Identify which cell holds the provided text, then report its (X, Y) central coordinate. 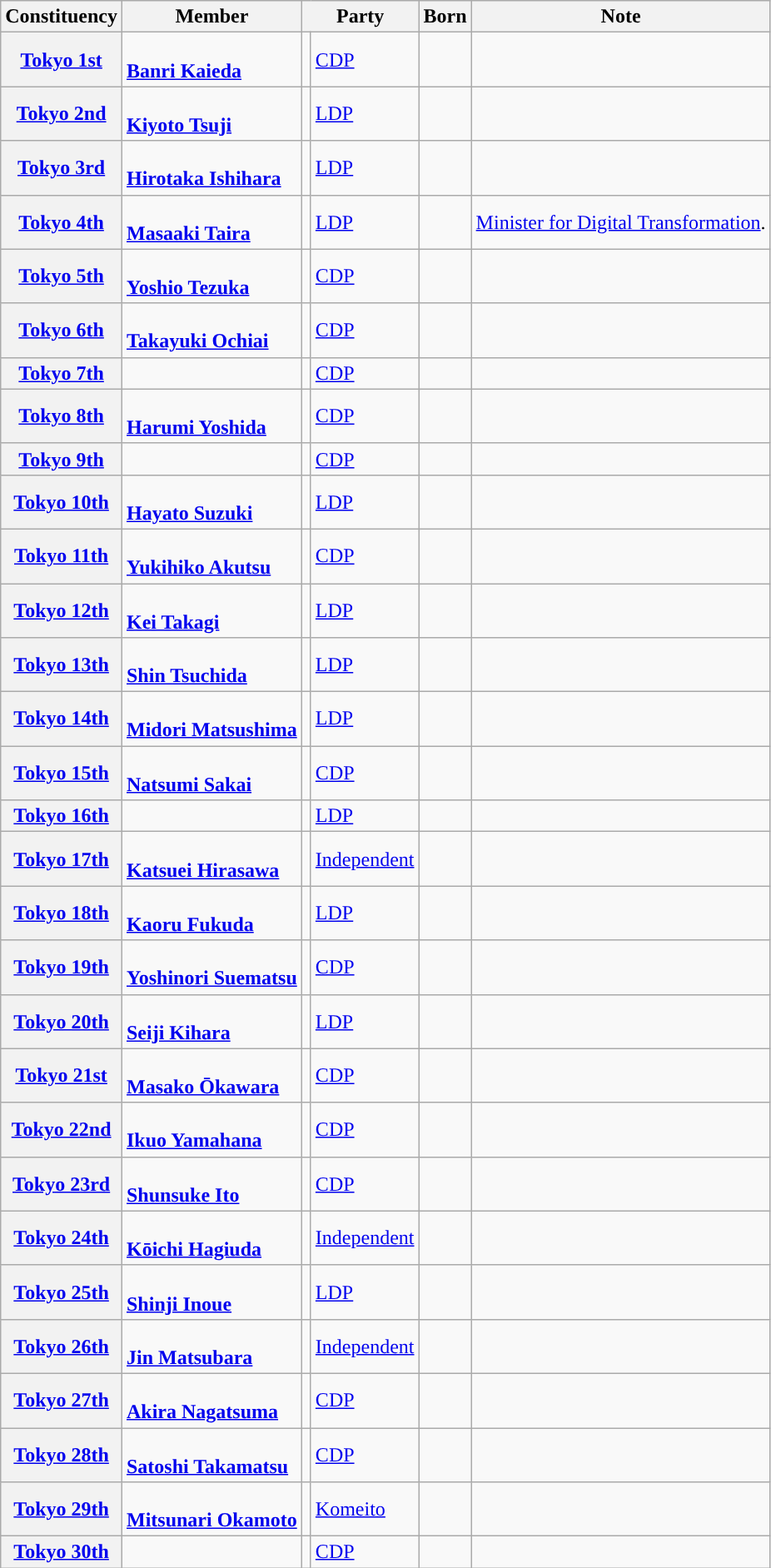
Tokyo 10th (62, 501)
Tokyo 5th (62, 276)
Tokyo 18th (62, 913)
Yoshinori Suematsu (211, 968)
Hayato Suzuki (211, 501)
Note (621, 17)
Tokyo 22nd (62, 1129)
Tokyo 11th (62, 556)
Shin Tsuchida (211, 665)
Tokyo 12th (62, 610)
Shinji Inoue (211, 1292)
Tokyo 1st (62, 60)
Tokyo 4th (62, 222)
Seiji Kihara (211, 1021)
Kaoru Fukuda (211, 913)
Kei Takagi (211, 610)
Harumi Yoshida (211, 416)
Tokyo 6th (62, 330)
Tokyo 9th (62, 459)
Tokyo 21st (62, 1076)
Tokyo 8th (62, 416)
Tokyo 30th (62, 1552)
Banri Kaieda (211, 60)
Tokyo 29th (62, 1509)
Tokyo 16th (62, 816)
Tokyo 27th (62, 1401)
Hirotaka Ishihara (211, 168)
Yukihiko Akutsu (211, 556)
Tokyo 28th (62, 1454)
Natsumi Sakai (211, 773)
Member (211, 17)
Katsuei Hirasawa (211, 859)
Tokyo 13th (62, 665)
Jin Matsubara (211, 1346)
Tokyo 17th (62, 859)
Masaaki Taira (211, 222)
Kōichi Hagiuda (211, 1237)
Tokyo 23rd (62, 1184)
Yoshio Tezuka (211, 276)
Komeito (365, 1509)
Masako Ōkawara (211, 1076)
Shunsuke Ito (211, 1184)
Mitsunari Okamoto (211, 1509)
Tokyo 2nd (62, 113)
Tokyo 3rd (62, 168)
Tokyo 25th (62, 1292)
Tokyo 14th (62, 719)
Tokyo 15th (62, 773)
Ikuo Yamahana (211, 1129)
Minister for Digital Transformation. (621, 222)
Kiyoto Tsuji (211, 113)
Constituency (62, 17)
Tokyo 20th (62, 1021)
Satoshi Takamatsu (211, 1454)
Takayuki Ochiai (211, 330)
Midori Matsushima (211, 719)
Tokyo 19th (62, 968)
Born (445, 17)
Tokyo 7th (62, 373)
Party (360, 17)
Tokyo 24th (62, 1237)
Akira Nagatsuma (211, 1401)
Tokyo 26th (62, 1346)
